Detect which cell encompasses the target text, then output its (x, y) center coordinate. 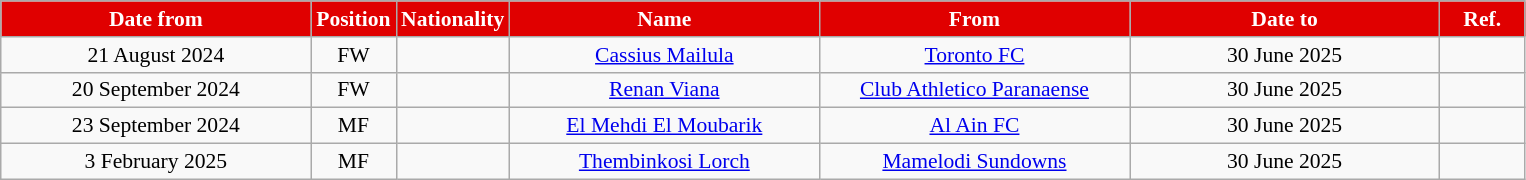
El Mehdi El Moubarik (664, 126)
Date to (1285, 19)
Thembinkosi Lorch (664, 162)
3 February 2025 (156, 162)
Renan Viana (664, 90)
Mamelodi Sundowns (974, 162)
Date from (156, 19)
23 September 2024 (156, 126)
Cassius Mailula (664, 55)
Nationality (452, 19)
20 September 2024 (156, 90)
21 August 2024 (156, 55)
From (974, 19)
Al Ain FC (974, 126)
Club Athletico Paranaense (974, 90)
Position (354, 19)
Ref. (1482, 19)
Name (664, 19)
Toronto FC (974, 55)
